Identify which cell holds the provided text, then report its (x, y) central coordinate. 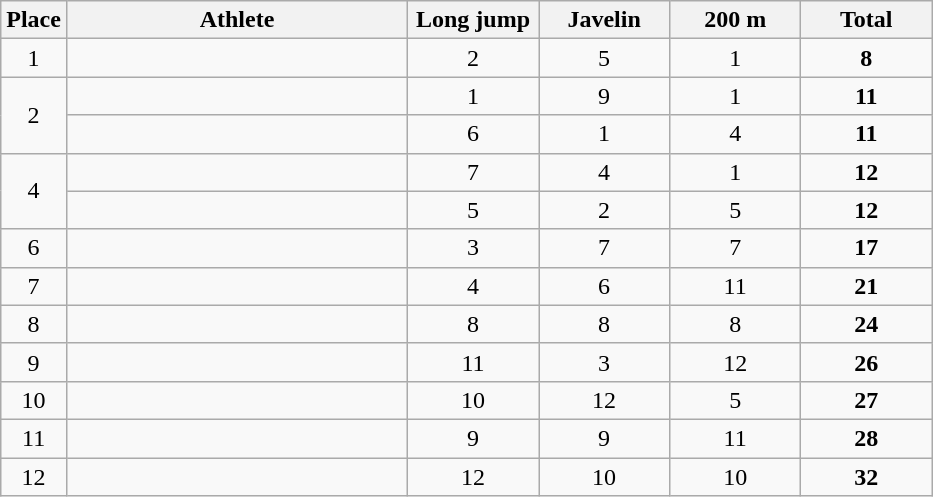
26 (866, 362)
Long jump (474, 20)
Total (866, 20)
200 m (736, 20)
21 (866, 286)
27 (866, 400)
24 (866, 324)
Athlete (236, 20)
32 (866, 477)
17 (866, 248)
Javelin (604, 20)
Place (34, 20)
28 (866, 438)
